Identify which cell holds the provided text, then report its (x, y) central coordinate. 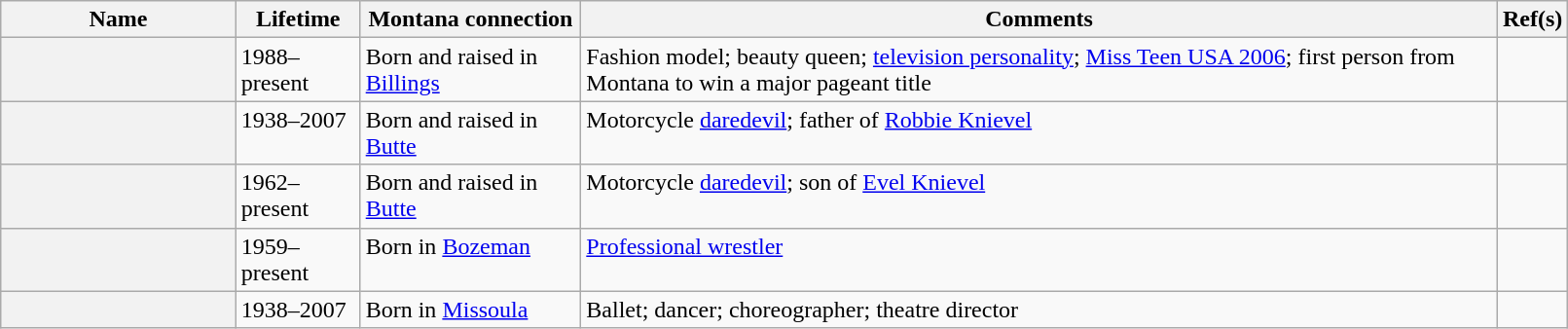
Born in Bozeman (471, 259)
Lifetime (298, 19)
Born and raised in Billings (471, 70)
Ballet; dancer; choreographer; theatre director (1039, 310)
Born in Missoula (471, 310)
Montana connection (471, 19)
Ref(s) (1532, 19)
1962–present (298, 197)
Name (119, 19)
Comments (1039, 19)
Fashion model; beauty queen; television personality; Miss Teen USA 2006; first person from Montana to win a major pageant title (1039, 70)
Professional wrestler (1039, 259)
Motorcycle daredevil; father of Robbie Knievel (1039, 132)
1988–present (298, 70)
1959–present (298, 259)
Motorcycle daredevil; son of Evel Knievel (1039, 197)
